For the text-containing cell, return its midpoint in (X, Y) coordinate format. 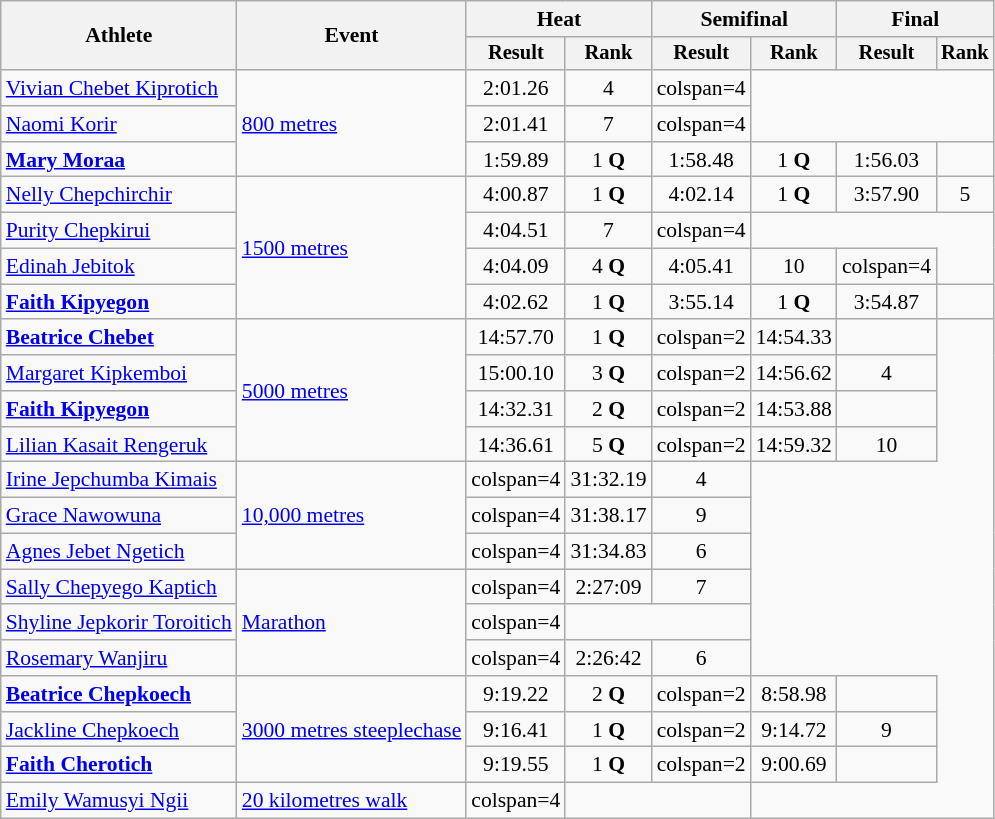
Lilian Kasait Rengeruk (119, 445)
5 Q (608, 445)
Agnes Jebet Ngetich (119, 552)
Sally Chepyego Kaptich (119, 587)
Shyline Jepkorir Toroitich (119, 623)
800 metres (352, 124)
Beatrice Chebet (119, 338)
14:53.88 (794, 409)
31:34.83 (608, 552)
14:54.33 (794, 338)
20 kilometres walk (352, 801)
8:58.98 (794, 694)
1500 metres (352, 248)
Event (352, 36)
4:04.09 (516, 267)
Athlete (119, 36)
2:27:09 (608, 587)
1:56.03 (886, 160)
3 Q (608, 373)
4 Q (608, 267)
1:58.48 (702, 160)
Mary Moraa (119, 160)
3:55.14 (702, 302)
14:57.70 (516, 338)
4:02.62 (516, 302)
Rosemary Wanjiru (119, 658)
4:00.87 (516, 195)
9:16.41 (516, 730)
3000 metres steeplechase (352, 730)
3:54.87 (886, 302)
Edinah Jebitok (119, 267)
10,000 metres (352, 516)
2:01.26 (516, 88)
4:04.51 (516, 231)
1:59.89 (516, 160)
31:38.17 (608, 516)
Vivian Chebet Kiprotich (119, 88)
Margaret Kipkemboi (119, 373)
9:19.22 (516, 694)
4:05.41 (702, 267)
14:36.61 (516, 445)
31:32.19 (608, 480)
Faith Cherotich (119, 765)
Naomi Korir (119, 124)
14:32.31 (516, 409)
Heat (558, 19)
Beatrice Chepkoech (119, 694)
Irine Jepchumba Kimais (119, 480)
Grace Nawowuna (119, 516)
3:57.90 (886, 195)
Emily Wamusyi Ngii (119, 801)
14:56.62 (794, 373)
Purity Chepkirui (119, 231)
5000 metres (352, 391)
2:26:42 (608, 658)
9:00.69 (794, 765)
Semifinal (744, 19)
Jackline Chepkoech (119, 730)
5 (965, 195)
9:14.72 (794, 730)
4:02.14 (702, 195)
14:59.32 (794, 445)
Marathon (352, 622)
2:01.41 (516, 124)
Final (916, 19)
9:19.55 (516, 765)
15:00.10 (516, 373)
Nelly Chepchirchir (119, 195)
